Identify which cell holds the provided text, then report its (x, y) central coordinate. 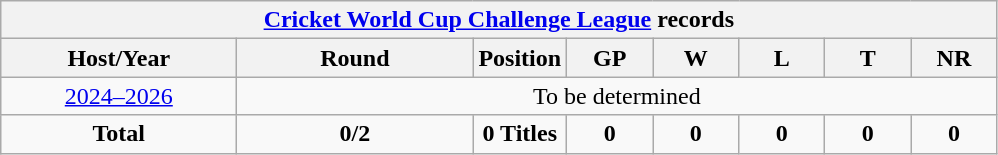
To be determined (617, 96)
Position (520, 58)
GP (610, 58)
Cricket World Cup Challenge League records (499, 20)
0/2 (355, 134)
W (696, 58)
Round (355, 58)
Total (119, 134)
L (782, 58)
0 Titles (520, 134)
2024–2026 (119, 96)
Host/Year (119, 58)
NR (954, 58)
T (868, 58)
